Scan for the cell matching the given text and deliver its [x, y] coordinate at center. 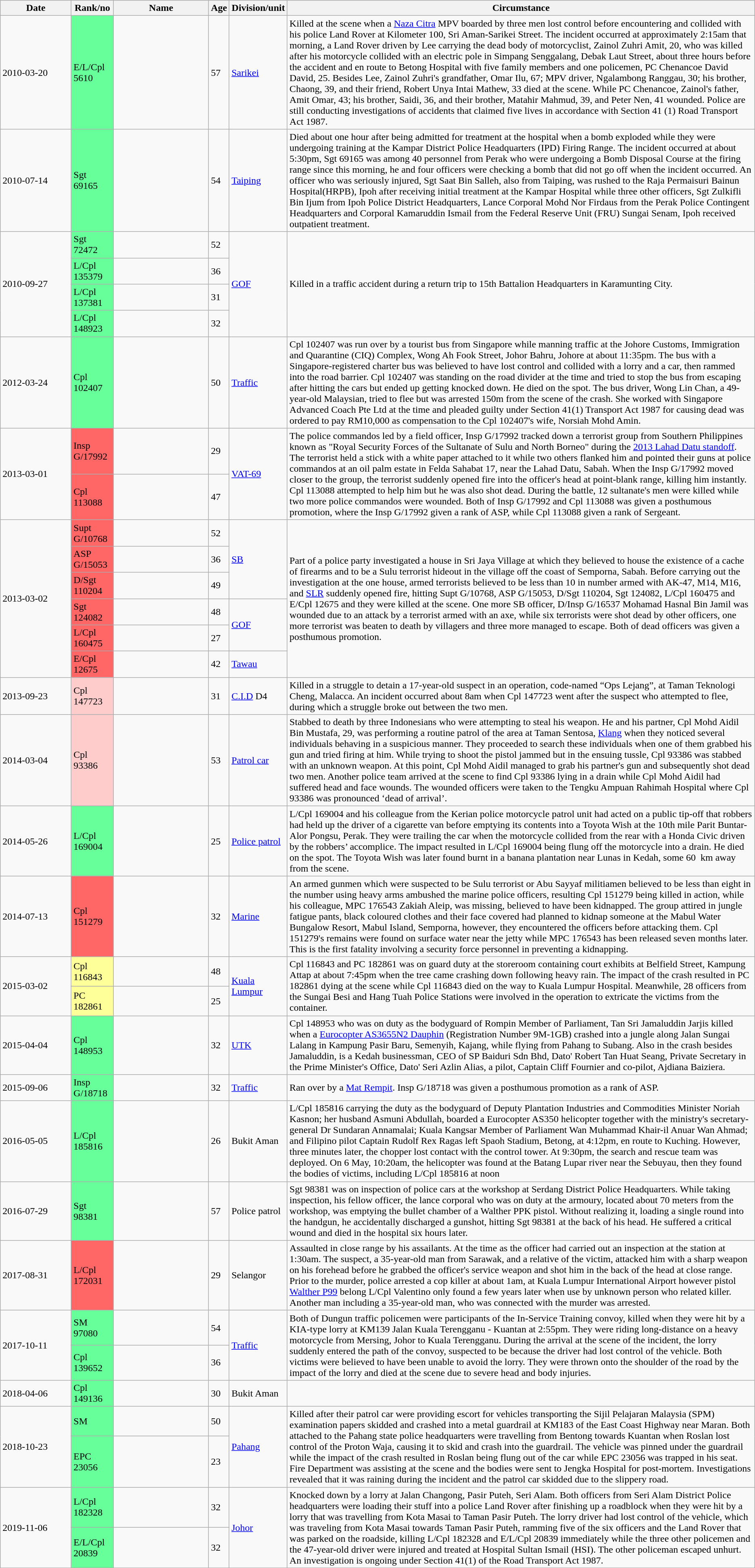
53 [219, 760]
SB [258, 559]
42 [219, 664]
2015-03-02 [36, 986]
L/Cpl 169004 [92, 841]
D/Sgt 110204 [92, 585]
Age [219, 8]
Sgt 98381 [92, 1211]
2015-09-06 [36, 1088]
Date [36, 8]
Supt G/10768 [92, 533]
2014-03-04 [36, 760]
L/Cpl 172031 [92, 1275]
2013-03-02 [36, 598]
L/Cpl 182328 [92, 1507]
Cpl 116843 [92, 972]
Cpl 147723 [92, 696]
2013-09-23 [36, 696]
2017-10-11 [36, 1345]
Name [161, 8]
Selangor [258, 1275]
Patrol car [258, 760]
L/Cpl 135379 [92, 271]
Kuala Lumpur [258, 986]
2013-03-01 [36, 474]
E/Cpl 12675 [92, 664]
C.I.D D4 [258, 696]
Marine [258, 916]
Taiping [258, 180]
Cpl 102407 [92, 383]
Cpl 93386 [92, 760]
PC 182861 [92, 1001]
L/Cpl 148923 [92, 324]
Johor [258, 1528]
Cpl 149136 [92, 1393]
Cpl 148953 [92, 1045]
Rank/no [92, 8]
Killed in a traffic accident during a return trip to 15th Battalion Headquarters in Karamunting City. [521, 284]
SM 97080 [92, 1328]
2010-09-27 [36, 284]
Cpl 113088 [92, 497]
ASP G/15053 [92, 559]
2016-05-05 [36, 1141]
VAT-69 [258, 474]
Cpl 139652 [92, 1363]
Ran over by a Mat Rempit. Insp G/18718 was given a posthumous promotion as a rank of ASP. [521, 1088]
27 [219, 638]
Sarikei [258, 73]
Insp G/18718 [92, 1088]
Insp G/17992 [92, 451]
Sgt 72472 [92, 245]
2010-03-20 [36, 73]
UTK [258, 1045]
Cpl 151279 [92, 916]
23 [219, 1461]
2012-03-24 [36, 383]
Sgt 124082 [92, 612]
L/Cpl 137381 [92, 297]
2018-04-06 [36, 1393]
2014-05-26 [36, 841]
L/Cpl 185816 [92, 1141]
2014-07-13 [36, 916]
2010-07-14 [36, 180]
Tawau [258, 664]
Sgt 69165 [92, 180]
2017-08-31 [36, 1275]
2015-04-04 [36, 1045]
2019-11-06 [36, 1528]
26 [219, 1141]
E/L/Cpl 20839 [92, 1548]
47 [219, 497]
L/Cpl 160475 [92, 638]
2016-07-29 [36, 1211]
2018-10-23 [36, 1447]
Division/unit [258, 8]
SM [92, 1421]
EPC 23056 [92, 1461]
E/L/Cpl 5610 [92, 73]
49 [219, 585]
Pahang [258, 1447]
30 [219, 1393]
Circumstance [521, 8]
